Return [x, y] of the center of cell containing provided text 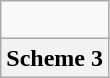
Scheme 3 [55, 58]
